Find where the given text appears and provide that cell's center as [X, Y] coordinate. 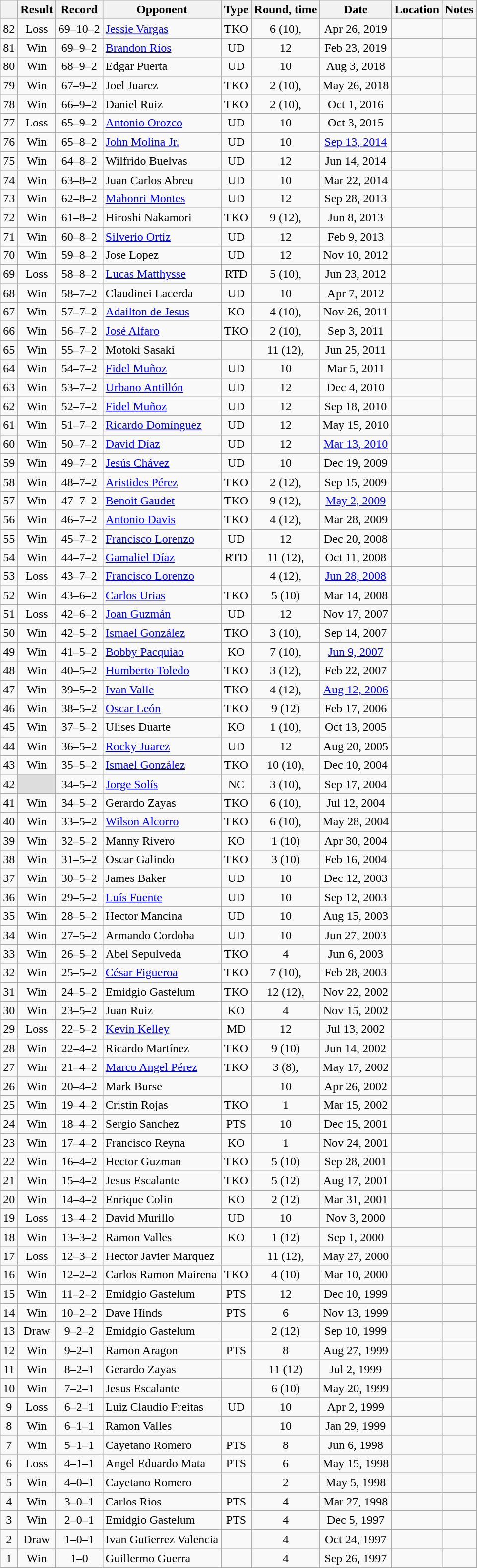
Jun 9, 2007 [356, 652]
45–7–2 [79, 538]
53–7–2 [79, 387]
69–10–2 [79, 29]
9 (10) [286, 1048]
Apr 7, 2012 [356, 293]
Mar 13, 2010 [356, 444]
33–5–2 [79, 821]
51–7–2 [79, 425]
74 [9, 180]
Wilson Alcorro [162, 821]
Oct 13, 2005 [356, 727]
Jun 6, 1998 [356, 1445]
36–5–2 [79, 746]
6–2–1 [79, 1407]
1 (10), [286, 727]
Hiroshi Nakamori [162, 217]
Jan 29, 1999 [356, 1426]
Kevin Kelley [162, 1029]
May 5, 1998 [356, 1483]
MD [236, 1029]
Date [356, 10]
4 (10), [286, 312]
Feb 9, 2013 [356, 237]
Sep 26, 1997 [356, 1558]
51 [9, 614]
2 (12), [286, 482]
Dec 19, 2009 [356, 463]
Dec 10, 2004 [356, 765]
30–5–2 [79, 878]
46–7–2 [79, 519]
46 [9, 708]
24–5–2 [79, 992]
Ivan Gutierrez Valencia [162, 1539]
Mar 27, 1998 [356, 1502]
12–3–2 [79, 1256]
58–8–2 [79, 274]
5 (12) [286, 1181]
33 [9, 954]
Sep 14, 2007 [356, 633]
Angel Eduardo Mata [162, 1464]
8–2–1 [79, 1369]
60 [9, 444]
56 [9, 519]
Brandon Ríos [162, 48]
18 [9, 1237]
4 (10) [286, 1275]
Location [417, 10]
9–2–2 [79, 1331]
Aristides Pérez [162, 482]
Mar 28, 2009 [356, 519]
Apr 2, 1999 [356, 1407]
Sep 1, 2000 [356, 1237]
36 [9, 897]
57 [9, 501]
May 15, 2010 [356, 425]
Jun 28, 2008 [356, 576]
Jun 27, 2003 [356, 935]
82 [9, 29]
Feb 23, 2019 [356, 48]
45 [9, 727]
53 [9, 576]
Joan Guzmán [162, 614]
Jesús Chávez [162, 463]
Jul 13, 2002 [356, 1029]
63–8–2 [79, 180]
Mahonri Montes [162, 198]
Hector Mancina [162, 916]
66 [9, 331]
Manny Rivero [162, 841]
3 (10) [286, 860]
55 [9, 538]
62 [9, 406]
31 [9, 992]
Mar 31, 2001 [356, 1199]
Sep 3, 2011 [356, 331]
Aug 12, 2006 [356, 690]
3 (12), [286, 671]
7 [9, 1445]
63 [9, 387]
13 [9, 1331]
NC [236, 784]
Jessie Vargas [162, 29]
Sergio Sanchez [162, 1124]
68 [9, 293]
43–6–2 [79, 595]
25 [9, 1105]
64–8–2 [79, 161]
Oscar León [162, 708]
11 (12) [286, 1369]
Type [236, 10]
42–6–2 [79, 614]
May 20, 1999 [356, 1388]
Juan Ruiz [162, 1010]
32 [9, 973]
59 [9, 463]
Feb 17, 2006 [356, 708]
28–5–2 [79, 916]
77 [9, 123]
13–4–2 [79, 1218]
59–8–2 [79, 255]
Apr 26, 2019 [356, 29]
Round, time [286, 10]
40 [9, 821]
4–1–1 [79, 1464]
Sep 28, 2013 [356, 198]
Nov 17, 2007 [356, 614]
Mar 10, 2000 [356, 1275]
Sep 12, 2003 [356, 897]
Oct 3, 2015 [356, 123]
60–8–2 [79, 237]
9–2–1 [79, 1350]
43 [9, 765]
Aug 3, 2018 [356, 66]
Feb 16, 2004 [356, 860]
May 15, 1998 [356, 1464]
10 (10), [286, 765]
Joel Juarez [162, 85]
May 26, 2018 [356, 85]
Jun 8, 2013 [356, 217]
Motoki Sasaki [162, 350]
10–2–2 [79, 1313]
19–4–2 [79, 1105]
Apr 26, 2002 [356, 1086]
62–8–2 [79, 198]
21–4–2 [79, 1067]
42 [9, 784]
64 [9, 369]
Humberto Toledo [162, 671]
73 [9, 198]
Nov 3, 2000 [356, 1218]
Carlos Urias [162, 595]
41 [9, 803]
26–5–2 [79, 954]
69 [9, 274]
15 [9, 1294]
4–0–1 [79, 1483]
Mar 14, 2008 [356, 595]
66–9–2 [79, 104]
Oct 24, 1997 [356, 1539]
1–0–1 [79, 1539]
Sep 15, 2009 [356, 482]
Nov 10, 2012 [356, 255]
Mar 5, 2011 [356, 369]
José Alfaro [162, 331]
38 [9, 860]
Aug 17, 2001 [356, 1181]
54–7–2 [79, 369]
Jul 2, 1999 [356, 1369]
49 [9, 652]
Nov 15, 2002 [356, 1010]
3 [9, 1520]
14 [9, 1313]
Juan Carlos Abreu [162, 180]
50 [9, 633]
Gamaliel Díaz [162, 558]
11–2–2 [79, 1294]
Hector Guzman [162, 1162]
38–5–2 [79, 708]
César Figueroa [162, 973]
Jun 25, 2011 [356, 350]
Dec 5, 1997 [356, 1520]
Dec 10, 1999 [356, 1294]
81 [9, 48]
31–5–2 [79, 860]
Dec 20, 2008 [356, 538]
15–4–2 [79, 1181]
24 [9, 1124]
44 [9, 746]
Mar 22, 2014 [356, 180]
Nov 26, 2011 [356, 312]
37–5–2 [79, 727]
27 [9, 1067]
20 [9, 1199]
Adailton de Jesus [162, 312]
75 [9, 161]
Abel Sepulveda [162, 954]
67–9–2 [79, 85]
Silverio Ortiz [162, 237]
5 (10), [286, 274]
Feb 22, 2007 [356, 671]
79 [9, 85]
47–7–2 [79, 501]
Wilfrido Buelvas [162, 161]
Mark Burse [162, 1086]
3 (8), [286, 1067]
26 [9, 1086]
Opponent [162, 10]
22–5–2 [79, 1029]
Marco Angel Pérez [162, 1067]
1–0 [79, 1558]
29–5–2 [79, 897]
48–7–2 [79, 482]
Luiz Claudio Freitas [162, 1407]
44–7–2 [79, 558]
Sep 28, 2001 [356, 1162]
17–4–2 [79, 1142]
52 [9, 595]
Oscar Galindo [162, 860]
6–1–1 [79, 1426]
68–9–2 [79, 66]
Jul 12, 2004 [356, 803]
29 [9, 1029]
37 [9, 878]
14–4–2 [79, 1199]
Dec 15, 2001 [356, 1124]
Rocky Juarez [162, 746]
54 [9, 558]
Enrique Colin [162, 1199]
May 28, 2004 [356, 821]
Lucas Matthysse [162, 274]
28 [9, 1048]
Bobby Pacquiao [162, 652]
65–8–2 [79, 142]
32–5–2 [79, 841]
18–4–2 [79, 1124]
72 [9, 217]
5 [9, 1483]
56–7–2 [79, 331]
Daniel Ruiz [162, 104]
61 [9, 425]
34 [9, 935]
6 (10) [286, 1388]
Luís Fuente [162, 897]
65 [9, 350]
Sep 18, 2010 [356, 406]
23 [9, 1142]
Jun 14, 2002 [356, 1048]
17 [9, 1256]
43–7–2 [79, 576]
Armando Cordoba [162, 935]
49–7–2 [79, 463]
58 [9, 482]
Apr 30, 2004 [356, 841]
James Baker [162, 878]
Antonio Orozco [162, 123]
76 [9, 142]
May 2, 2009 [356, 501]
Edgar Puerta [162, 66]
50–7–2 [79, 444]
Carlos Ramon Mairena [162, 1275]
Nov 24, 2001 [356, 1142]
42–5–2 [79, 633]
39 [9, 841]
Ricardo Martínez [162, 1048]
Result [37, 10]
Guillermo Guerra [162, 1558]
13–3–2 [79, 1237]
22–4–2 [79, 1048]
Benoit Gaudet [162, 501]
57–7–2 [79, 312]
1 (10) [286, 841]
Ulises Duarte [162, 727]
Jun 6, 2003 [356, 954]
Ivan Valle [162, 690]
Mar 15, 2002 [356, 1105]
Urbano Antillón [162, 387]
Ricardo Domínguez [162, 425]
Aug 15, 2003 [356, 916]
35 [9, 916]
61–8–2 [79, 217]
Dec 12, 2003 [356, 878]
16–4–2 [79, 1162]
Sep 10, 1999 [356, 1331]
39–5–2 [79, 690]
9 (12) [286, 708]
23–5–2 [79, 1010]
May 27, 2000 [356, 1256]
Jun 23, 2012 [356, 274]
48 [9, 671]
5–1–1 [79, 1445]
Cristin Rojas [162, 1105]
Carlos Rios [162, 1502]
Nov 22, 2002 [356, 992]
Oct 1, 2016 [356, 104]
69–9–2 [79, 48]
Ramon Aragon [162, 1350]
Jose Lopez [162, 255]
52–7–2 [79, 406]
78 [9, 104]
22 [9, 1162]
1 (12) [286, 1237]
11 [9, 1369]
Hector Javier Marquez [162, 1256]
40–5–2 [79, 671]
25–5–2 [79, 973]
3–0–1 [79, 1502]
30 [9, 1010]
12 (12), [286, 992]
Aug 20, 2005 [356, 746]
70 [9, 255]
19 [9, 1218]
Oct 11, 2008 [356, 558]
55–7–2 [79, 350]
Jorge Solís [162, 784]
Notes [459, 10]
7–2–1 [79, 1388]
Aug 27, 1999 [356, 1350]
Record [79, 10]
35–5–2 [79, 765]
John Molina Jr. [162, 142]
41–5–2 [79, 652]
Jun 14, 2014 [356, 161]
May 17, 2002 [356, 1067]
David Murillo [162, 1218]
Dave Hinds [162, 1313]
58–7–2 [79, 293]
2–0–1 [79, 1520]
27–5–2 [79, 935]
Claudinei Lacerda [162, 293]
80 [9, 66]
16 [9, 1275]
Sep 13, 2014 [356, 142]
Nov 13, 1999 [356, 1313]
12–2–2 [79, 1275]
65–9–2 [79, 123]
David Díaz [162, 444]
67 [9, 312]
Dec 4, 2010 [356, 387]
9 [9, 1407]
Sep 17, 2004 [356, 784]
20–4–2 [79, 1086]
21 [9, 1181]
47 [9, 690]
71 [9, 237]
Francisco Reyna [162, 1142]
Antonio Davis [162, 519]
Feb 28, 2003 [356, 973]
